Identify which cell holds the provided text, then report its (x, y) central coordinate. 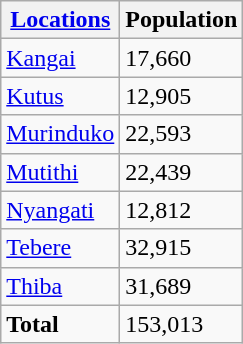
31,689 (182, 286)
Mutithi (60, 172)
Murinduko (60, 134)
17,660 (182, 58)
Kutus (60, 96)
12,812 (182, 210)
Kangai (60, 58)
22,593 (182, 134)
Locations (60, 20)
Total (60, 324)
22,439 (182, 172)
Population (182, 20)
32,915 (182, 248)
12,905 (182, 96)
153,013 (182, 324)
Nyangati (60, 210)
Thiba (60, 286)
Tebere (60, 248)
